Provide the (X, Y) coordinate of the cell's center where the given text is located.  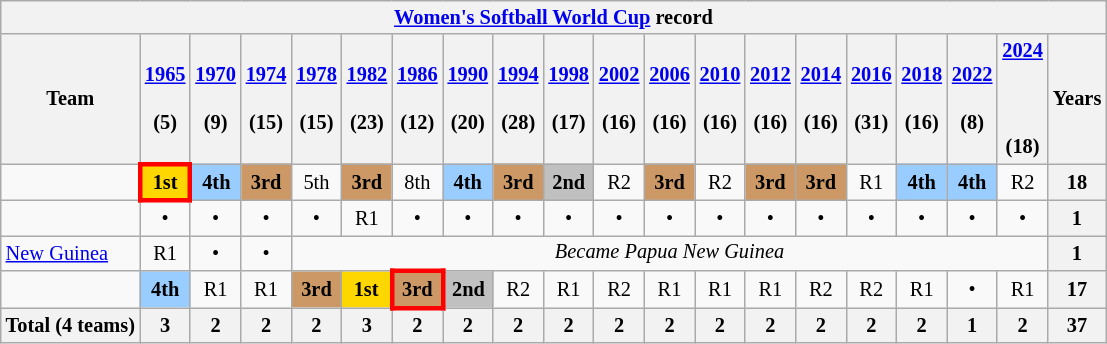
8th (417, 182)
Team (70, 99)
2010(16) (720, 99)
2012(16) (770, 99)
Years (1077, 99)
Total (4 teams) (70, 324)
5th (316, 182)
1970(9) (215, 99)
2002(16) (619, 99)
1994(28) (518, 99)
37 (1077, 324)
18 (1077, 182)
2022(8) (972, 99)
2018(16) (921, 99)
1965(5) (165, 99)
1998(17) (568, 99)
2024(18) (1022, 99)
1986(12) (417, 99)
Became Papua New Guinea (670, 252)
2014(16) (821, 99)
17 (1077, 290)
2006(16) (669, 99)
1974(15) (266, 99)
1978(15) (316, 99)
New Guinea (70, 252)
1982(23) (367, 99)
2016(31) (871, 99)
1990(20) (468, 99)
Women's Softball World Cup record (554, 17)
